Determine the (X, Y) coordinate at the center of the cell enclosing the given text.  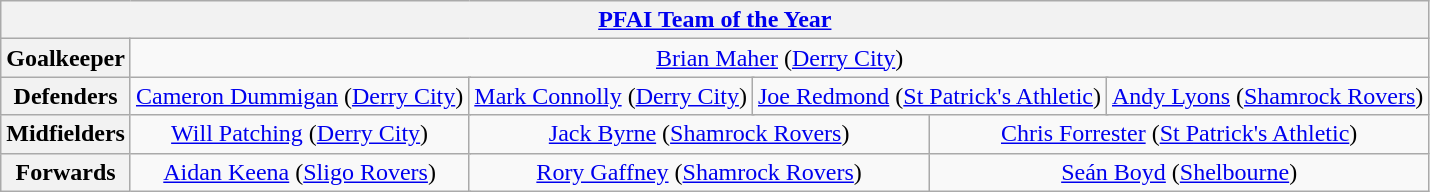
Jack Byrne (Shamrock Rovers) (700, 134)
Midfielders (66, 134)
Cameron Dummigan (Derry City) (299, 96)
Aidan Keena (Sligo Rovers) (299, 172)
Goalkeeper (66, 58)
Seán Boyd (Shelbourne) (1178, 172)
Defenders (66, 96)
Will Patching (Derry City) (299, 134)
Rory Gaffney (Shamrock Rovers) (700, 172)
PFAI Team of the Year (715, 20)
Mark Connolly (Derry City) (611, 96)
Andy Lyons (Shamrock Rovers) (1267, 96)
Joe Redmond (St Patrick's Athletic) (929, 96)
Forwards (66, 172)
Chris Forrester (St Patrick's Athletic) (1178, 134)
Brian Maher (Derry City) (779, 58)
